From the cell containing the given text, extract its center point as (x, y) coordinate. 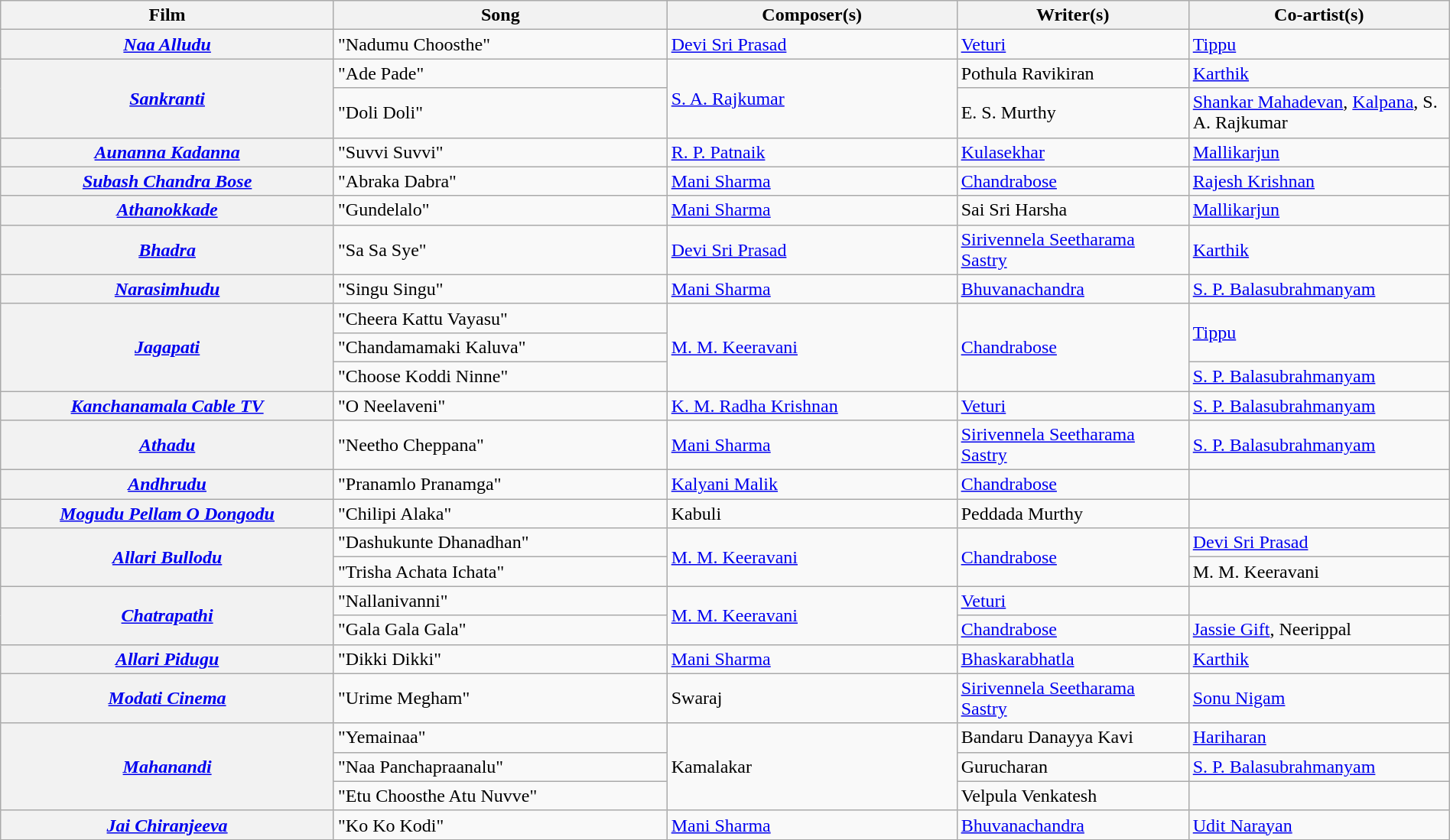
"Singu Singu" (500, 289)
Narasimhudu (167, 289)
Naa Alludu (167, 44)
"Dikki Dikki" (500, 659)
Pothula Ravikiran (1072, 73)
"Trisha Achata Ichata" (500, 572)
Modati Cinema (167, 699)
Subash Chandra Bose (167, 181)
K. M. Radha Krishnan (812, 406)
"Neetho Cheppana" (500, 445)
Kulasekhar (1072, 152)
"Gundelalo" (500, 210)
Co-artist(s) (1318, 15)
Jagapati (167, 347)
"Gala Gala Gala" (500, 630)
"Sa Sa Sye" (500, 249)
Udit Narayan (1318, 825)
"Suvvi Suvvi" (500, 152)
Shankar Mahadevan, Kalpana, S. A. Rajkumar (1318, 113)
Bandaru Danayya Kavi (1072, 738)
Sai Sri Harsha (1072, 210)
Bhaskarabhatla (1072, 659)
Peddada Murthy (1072, 514)
Kabuli (812, 514)
"O Neelaveni" (500, 406)
Sonu Nigam (1318, 699)
Allari Bullodu (167, 557)
Kamalakar (812, 767)
"Doli Doli" (500, 113)
Kalyani Malik (812, 485)
"Nallanivanni" (500, 601)
Athanokkade (167, 210)
"Chilipi Alaka" (500, 514)
"Dashukunte Dhanadhan" (500, 543)
Composer(s) (812, 15)
Kanchanamala Cable TV (167, 406)
Chatrapathi (167, 615)
Rajesh Krishnan (1318, 181)
Mogudu Pellam O Dongodu (167, 514)
"Ade Pade" (500, 73)
Writer(s) (1072, 15)
"Ko Ko Kodi" (500, 825)
Allari Pidugu (167, 659)
"Abraka Dabra" (500, 181)
Andhrudu (167, 485)
Athadu (167, 445)
"Yemainaa" (500, 738)
Bhadra (167, 249)
Mahanandi (167, 767)
"Pranamlo Pranamga" (500, 485)
Jassie Gift, Neerippal (1318, 630)
"Naa Panchapraanalu" (500, 767)
"Nadumu Choosthe" (500, 44)
Aunanna Kadanna (167, 152)
Jai Chiranjeeva (167, 825)
S. A. Rajkumar (812, 98)
Swaraj (812, 699)
Sankranti (167, 98)
Velpula Venkatesh (1072, 796)
Gurucharan (1072, 767)
Song (500, 15)
"Choose Koddi Ninne" (500, 376)
"Etu Choosthe Atu Nuvve" (500, 796)
Film (167, 15)
"Chandamamaki Kaluva" (500, 347)
"Urime Megham" (500, 699)
R. P. Patnaik (812, 152)
Hariharan (1318, 738)
"Cheera Kattu Vayasu" (500, 318)
E. S. Murthy (1072, 113)
